Return the (x, y) coordinate for the center point of the cell that contains the specified text.  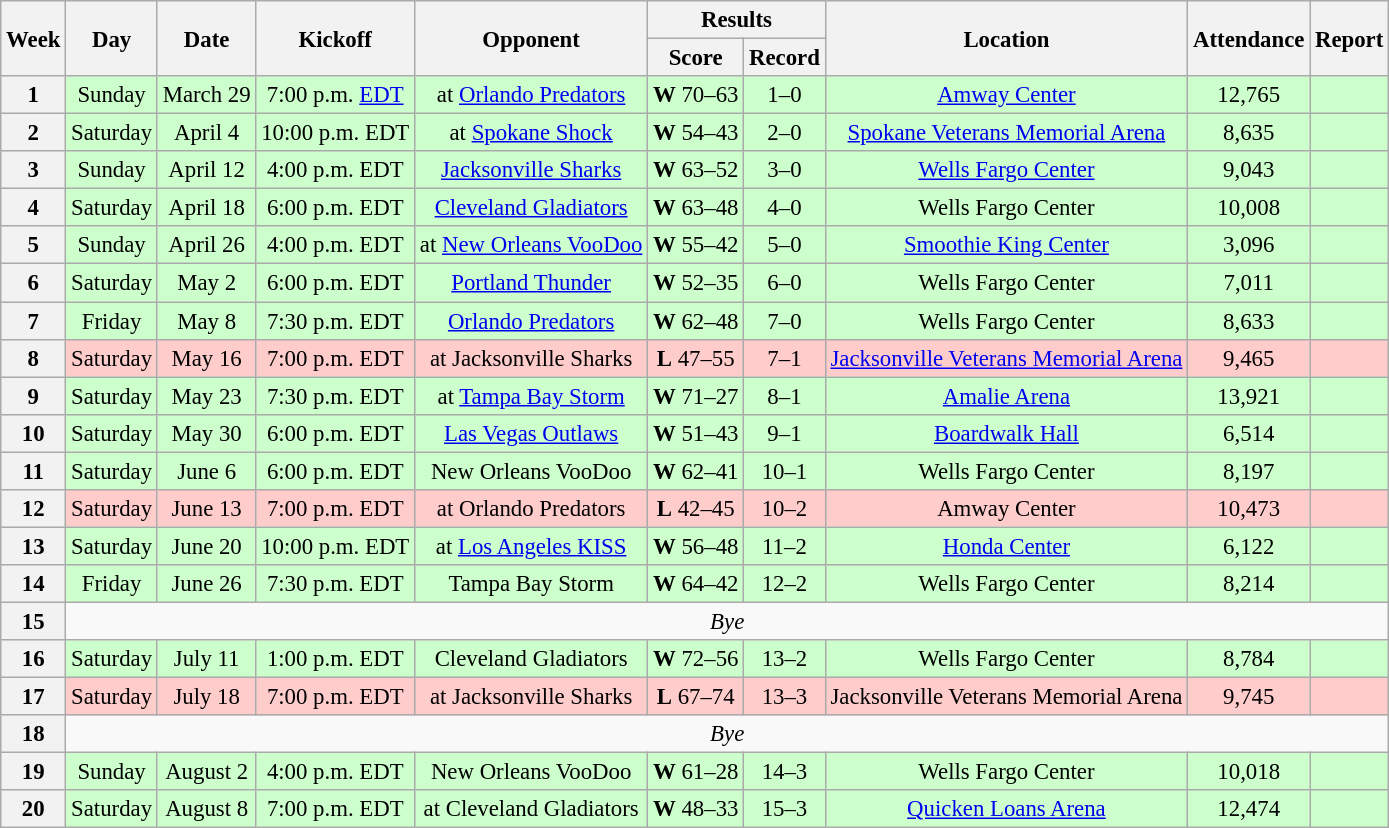
5–0 (784, 245)
15–3 (784, 809)
Boardwalk Hall (1006, 433)
April 18 (206, 208)
May 8 (206, 321)
Las Vegas Outlaws (532, 433)
9,465 (1249, 358)
Tampa Bay Storm (532, 584)
July 18 (206, 697)
8,784 (1249, 659)
July 11 (206, 659)
W 70–63 (696, 95)
14–3 (784, 772)
9,745 (1249, 697)
Date (206, 38)
10,008 (1249, 208)
March 29 (206, 95)
8,633 (1249, 321)
April 26 (206, 245)
May 16 (206, 358)
Attendance (1249, 38)
at Tampa Bay Storm (532, 396)
8,197 (1249, 471)
May 30 (206, 433)
August 8 (206, 809)
May 2 (206, 283)
W 64–42 (696, 584)
April 4 (206, 133)
Week (34, 38)
17 (34, 697)
18 (34, 734)
May 23 (206, 396)
Spokane Veterans Memorial Arena (1006, 133)
10 (34, 433)
Quicken Loans Arena (1006, 809)
Jacksonville Sharks (532, 170)
W 55–42 (696, 245)
6,122 (1249, 546)
4 (34, 208)
L 42–45 (696, 509)
at Cleveland Gladiators (532, 809)
W 71–27 (696, 396)
W 52–35 (696, 283)
Kickoff (336, 38)
2–0 (784, 133)
7–1 (784, 358)
3–0 (784, 170)
10–1 (784, 471)
10,018 (1249, 772)
6,514 (1249, 433)
10,473 (1249, 509)
L 47–55 (696, 358)
13 (34, 546)
W 56–48 (696, 546)
June 13 (206, 509)
W 61–28 (696, 772)
W 48–33 (696, 809)
April 12 (206, 170)
6–0 (784, 283)
Results (736, 20)
1–0 (784, 95)
13,921 (1249, 396)
Score (696, 58)
Orlando Predators (532, 321)
7 (34, 321)
11 (34, 471)
9,043 (1249, 170)
2 (34, 133)
at Spokane Shock (532, 133)
12,765 (1249, 95)
W 51–43 (696, 433)
12 (34, 509)
9–1 (784, 433)
June 6 (206, 471)
Amalie Arena (1006, 396)
Portland Thunder (532, 283)
1 (34, 95)
Report (1350, 38)
W 62–41 (696, 471)
15 (34, 621)
8 (34, 358)
Honda Center (1006, 546)
12–2 (784, 584)
Day (112, 38)
Record (784, 58)
August 2 (206, 772)
5 (34, 245)
Smoothie King Center (1006, 245)
W 63–52 (696, 170)
7,011 (1249, 283)
June 26 (206, 584)
3 (34, 170)
3,096 (1249, 245)
16 (34, 659)
W 62–48 (696, 321)
6 (34, 283)
9 (34, 396)
11–2 (784, 546)
June 20 (206, 546)
1:00 p.m. EDT (336, 659)
Opponent (532, 38)
at Los Angeles KISS (532, 546)
13–2 (784, 659)
7–0 (784, 321)
12,474 (1249, 809)
8–1 (784, 396)
8,214 (1249, 584)
at New Orleans VooDoo (532, 245)
8,635 (1249, 133)
13–3 (784, 697)
Location (1006, 38)
W 72–56 (696, 659)
20 (34, 809)
10–2 (784, 509)
14 (34, 584)
L 67–74 (696, 697)
W 63–48 (696, 208)
4–0 (784, 208)
19 (34, 772)
W 54–43 (696, 133)
